Output the (X, Y) coordinate of the center of the cell containing the given text.  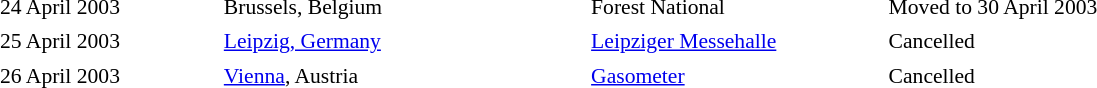
Leipziger Messehalle (735, 42)
Leipzig, Germany (403, 42)
